Return the (X, Y) coordinate for the center point of the cell that contains the specified text.  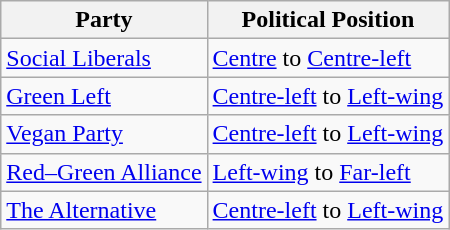
Social Liberals (104, 58)
Political Position (328, 20)
Green Left (104, 96)
Party (104, 20)
Vegan Party (104, 134)
Left-wing to Far-left (328, 172)
Centre to Centre-left (328, 58)
Red–Green Alliance (104, 172)
The Alternative (104, 210)
